Search for the cell housing the specified text and yield its [x, y] center coordinate. 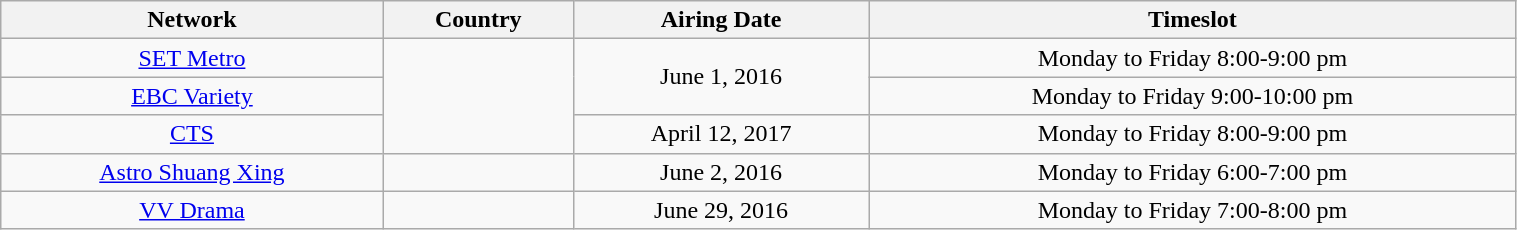
Astro Shuang Xing [192, 172]
Monday to Friday 7:00-8:00 pm [1192, 210]
Monday to Friday 6:00-7:00 pm [1192, 172]
SET Metro [192, 58]
Timeslot [1192, 20]
Airing Date [720, 20]
June 2, 2016 [720, 172]
VV Drama [192, 210]
Network [192, 20]
Monday to Friday 9:00-10:00 pm [1192, 96]
Country [478, 20]
June 29, 2016 [720, 210]
EBC Variety [192, 96]
June 1, 2016 [720, 77]
April 12, 2017 [720, 134]
CTS [192, 134]
